Return [x, y] of the center of cell containing provided text 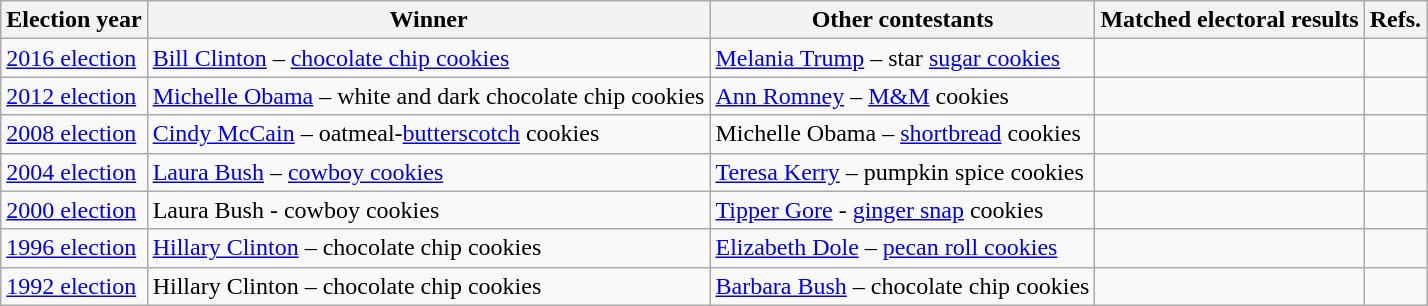
Michelle Obama – shortbread cookies [902, 134]
2012 election [74, 96]
Cindy McCain – oatmeal-butterscotch cookies [428, 134]
Election year [74, 20]
2008 election [74, 134]
2004 election [74, 172]
Elizabeth Dole – pecan roll cookies [902, 248]
Laura Bush – cowboy cookies [428, 172]
Other contestants [902, 20]
2016 election [74, 58]
Michelle Obama – white and dark chocolate chip cookies [428, 96]
Ann Romney – M&M cookies [902, 96]
Melania Trump – star sugar cookies [902, 58]
Laura Bush - cowboy cookies [428, 210]
Barbara Bush – chocolate chip cookies [902, 286]
Tipper Gore - ginger snap cookies [902, 210]
Refs. [1395, 20]
Matched electoral results [1230, 20]
1992 election [74, 286]
1996 election [74, 248]
Bill Clinton – chocolate chip cookies [428, 58]
2000 election [74, 210]
Teresa Kerry – pumpkin spice cookies [902, 172]
Winner [428, 20]
